Extract the (X, Y) coordinate from the center of the cell holding the provided text.  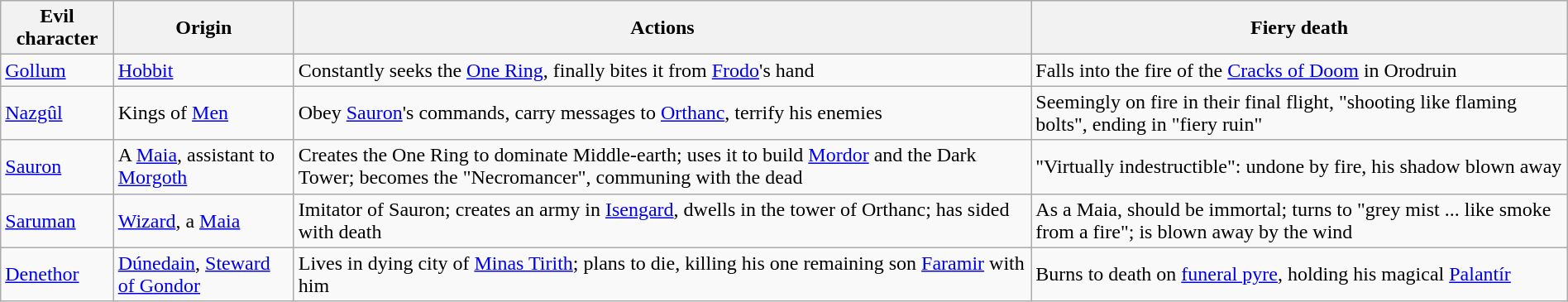
Wizard, a Maia (203, 220)
Evil character (57, 28)
Dúnedain, Steward of Gondor (203, 275)
Denethor (57, 275)
Nazgûl (57, 113)
Imitator of Sauron; creates an army in Isengard, dwells in the tower of Orthanc; has sided with death (662, 220)
A Maia, assistant to Morgoth (203, 167)
Actions (662, 28)
"Virtually indestructible": undone by fire, his shadow blown away (1299, 167)
Obey Sauron's commands, carry messages to Orthanc, terrify his enemies (662, 113)
Gollum (57, 70)
Origin (203, 28)
Constantly seeks the One Ring, finally bites it from Frodo's hand (662, 70)
Seemingly on fire in their final flight, "shooting like flaming bolts", ending in "fiery ruin" (1299, 113)
Sauron (57, 167)
Saruman (57, 220)
Fiery death (1299, 28)
Falls into the fire of the Cracks of Doom in Orodruin (1299, 70)
Lives in dying city of Minas Tirith; plans to die, killing his one remaining son Faramir with him (662, 275)
Burns to death on funeral pyre, holding his magical Palantír (1299, 275)
As a Maia, should be immortal; turns to "grey mist ... like smoke from a fire"; is blown away by the wind (1299, 220)
Hobbit (203, 70)
Creates the One Ring to dominate Middle-earth; uses it to build Mordor and the Dark Tower; becomes the "Necromancer", communing with the dead (662, 167)
Kings of Men (203, 113)
